Return the (x, y) coordinate for the center point of the cell that contains the specified text.  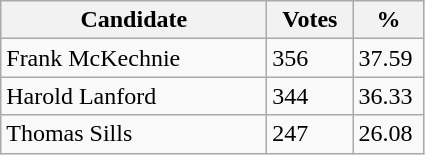
Harold Lanford (134, 96)
Candidate (134, 20)
344 (310, 96)
26.08 (388, 134)
36.33 (388, 96)
356 (310, 58)
Thomas Sills (134, 134)
247 (310, 134)
37.59 (388, 58)
% (388, 20)
Votes (310, 20)
Frank McKechnie (134, 58)
